Search for the cell housing the specified text and yield its [x, y] center coordinate. 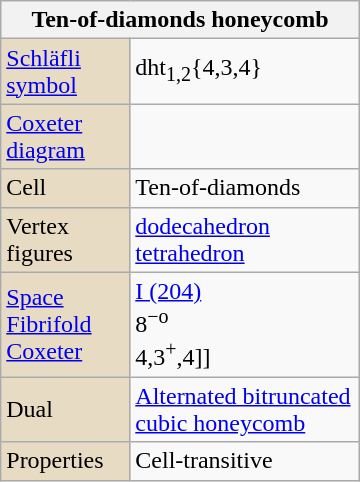
SpaceFibrifoldCoxeter [66, 324]
Cell [66, 188]
Ten-of-diamonds [244, 188]
Cell-transitive [244, 461]
Vertex figures [66, 240]
Alternated bitruncated cubic honeycomb [244, 410]
Ten-of-diamonds honeycomb [180, 20]
dodecahedrontetrahedron [244, 240]
Schläfli symbol [66, 72]
Properties [66, 461]
Dual [66, 410]
Coxeter diagram [66, 136]
I (204)8−o4,3+,4]] [244, 324]
dht1,2{4,3,4} [244, 72]
